Scan for the cell matching the given text and deliver its (x, y) coordinate at center. 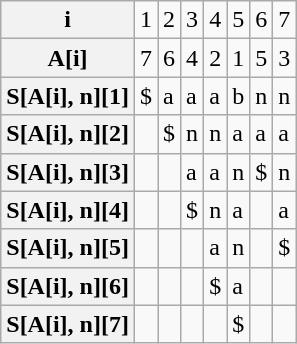
S[A[i], n][7] (68, 324)
A[i] (68, 58)
S[A[i], n][5] (68, 248)
b (238, 96)
i (68, 20)
S[A[i], n][1] (68, 96)
S[A[i], n][2] (68, 134)
S[A[i], n][4] (68, 210)
S[A[i], n][6] (68, 286)
S[A[i], n][3] (68, 172)
